Capture the cell that displays the provided text and extract its [x, y] central coordinate. 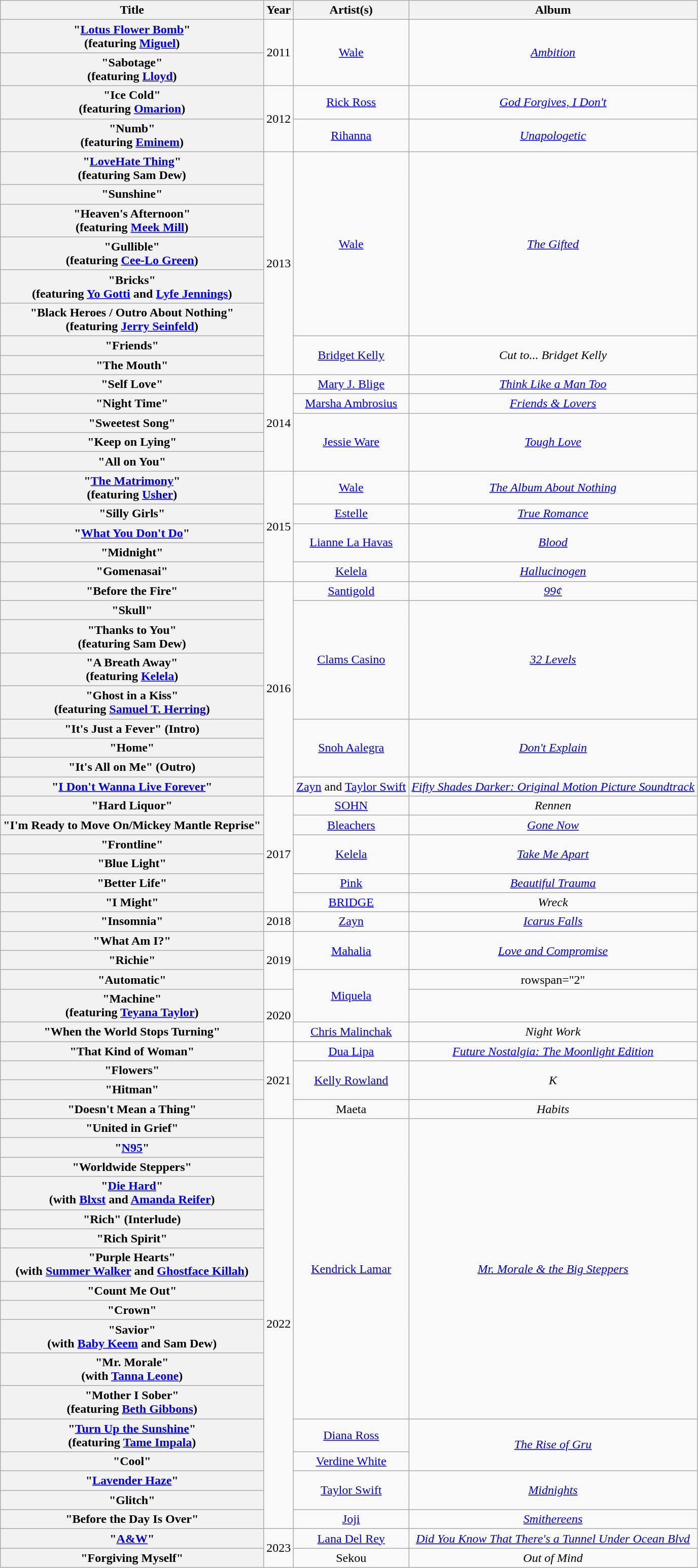
"Better Life" [132, 883]
Beautiful Trauma [553, 883]
God Forgives, I Don't [553, 102]
32 Levels [553, 659]
Icarus Falls [553, 921]
Tough Love [553, 442]
rowspan="2" [553, 979]
Maeta [351, 1109]
2022 [279, 1324]
"A&W" [132, 1539]
Rihanna [351, 135]
Don't Explain [553, 748]
"That Kind of Woman" [132, 1051]
"Numb"(featuring Eminem) [132, 135]
"Sunshine" [132, 194]
Zayn [351, 921]
Joji [351, 1519]
"Midnight" [132, 552]
Sekou [351, 1558]
Taylor Swift [351, 1490]
"What Am I?" [132, 941]
2023 [279, 1548]
Diana Ross [351, 1435]
Bridget Kelly [351, 355]
The Rise of Gru [553, 1445]
"It's Just a Fever" (Intro) [132, 729]
"Automatic" [132, 979]
K [553, 1080]
"Black Heroes / Outro About Nothing"(featuring Jerry Seinfeld) [132, 319]
"Mother I Sober"(featuring Beth Gibbons) [132, 1402]
"I Might" [132, 902]
2021 [279, 1080]
"Ghost in a Kiss"(featuring Samuel T. Herring) [132, 702]
2018 [279, 921]
"Ice Cold"(featuring Omarion) [132, 102]
"Worldwide Steppers" [132, 1167]
Clams Casino [351, 659]
"The Matrimony"(featuring Usher) [132, 488]
"Before the Day Is Over" [132, 1519]
"Heaven's Afternoon"(featuring Meek Mill) [132, 220]
Marsha Ambrosius [351, 404]
2015 [279, 526]
True Romance [553, 514]
Year [279, 10]
Hallucinogen [553, 572]
2020 [279, 1015]
"Insomnia" [132, 921]
Bleachers [351, 825]
Wreck [553, 902]
"What You Don't Do" [132, 533]
2017 [279, 854]
"Glitch" [132, 1500]
"Crown" [132, 1310]
"N95" [132, 1148]
2012 [279, 119]
"Friends" [132, 345]
"Keep on Lying" [132, 442]
2019 [279, 960]
Zayn and Taylor Swift [351, 787]
"I'm Ready to Move On/Mickey Mantle Reprise" [132, 825]
"Frontline" [132, 844]
Santigold [351, 591]
"Gomenasai" [132, 572]
Mahalia [351, 950]
"Lotus Flower Bomb"(featuring Miguel) [132, 37]
"Blue Light" [132, 864]
"It's All on Me" (Outro) [132, 767]
"Bricks"(featuring Yo Gotti and Lyfe Jennings) [132, 286]
"Flowers" [132, 1071]
2016 [279, 689]
SOHN [351, 806]
Did You Know That There's a Tunnel Under Ocean Blvd [553, 1539]
"When the World Stops Turning" [132, 1031]
"Hard Liquor" [132, 806]
Fifty Shades Darker: Original Motion Picture Soundtrack [553, 787]
Midnights [553, 1490]
2014 [279, 423]
The Gifted [553, 243]
"Thanks to You"(featuring Sam Dew) [132, 636]
"Machine"(featuring Teyana Taylor) [132, 1005]
99¢ [553, 591]
Album [553, 10]
Ambition [553, 53]
Miquela [351, 996]
Rick Ross [351, 102]
"Silly Girls" [132, 514]
"Cool" [132, 1462]
Artist(s) [351, 10]
Mr. Morale & the Big Steppers [553, 1269]
"All on You" [132, 461]
Mary J. Blige [351, 384]
"Sabotage"(featuring Lloyd) [132, 69]
"Skull" [132, 610]
Smithereens [553, 1519]
Dua Lipa [351, 1051]
BRIDGE [351, 902]
"Mr. Morale"(with Tanna Leone) [132, 1369]
Rennen [553, 806]
Chris Malinchak [351, 1031]
"Die Hard"(with Blxst and Amanda Reifer) [132, 1193]
"Night Time" [132, 404]
"United in Grief" [132, 1128]
"Hitman" [132, 1090]
"Gullible"(featuring Cee-Lo Green) [132, 254]
Snoh Aalegra [351, 748]
Kendrick Lamar [351, 1269]
Take Me Apart [553, 854]
Think Like a Man Too [553, 384]
Title [132, 10]
"Purple Hearts"(with Summer Walker and Ghostface Killah) [132, 1265]
"Forgiving Myself" [132, 1558]
"Rich" (Interlude) [132, 1219]
"Self Love" [132, 384]
Estelle [351, 514]
"The Mouth" [132, 365]
Lianne La Havas [351, 543]
"I Don't Wanna Live Forever" [132, 787]
Cut to... Bridget Kelly [553, 355]
The Album About Nothing [553, 488]
2013 [279, 263]
"Richie" [132, 960]
Future Nostalgia: The Moonlight Edition [553, 1051]
Kelly Rowland [351, 1080]
Habits [553, 1109]
"LoveHate Thing"(featuring Sam Dew) [132, 168]
Love and Compromise [553, 950]
"Count Me Out" [132, 1291]
Night Work [553, 1031]
Pink [351, 883]
Out of Mind [553, 1558]
Lana Del Rey [351, 1539]
Unapologetic [553, 135]
"Savior"(with Baby Keem and Sam Dew) [132, 1336]
"Turn Up the Sunshine"(featuring Tame Impala) [132, 1435]
2011 [279, 53]
"Lavender Haze" [132, 1481]
Friends & Lovers [553, 404]
"Home" [132, 748]
Jessie Ware [351, 442]
"Before the Fire" [132, 591]
Verdine White [351, 1462]
Gone Now [553, 825]
"A Breath Away"(featuring Kelela) [132, 669]
"Doesn't Mean a Thing" [132, 1109]
"Rich Spirit" [132, 1238]
Blood [553, 543]
"Sweetest Song" [132, 423]
